Scan for the cell matching the given text and deliver its [X, Y] coordinate at center. 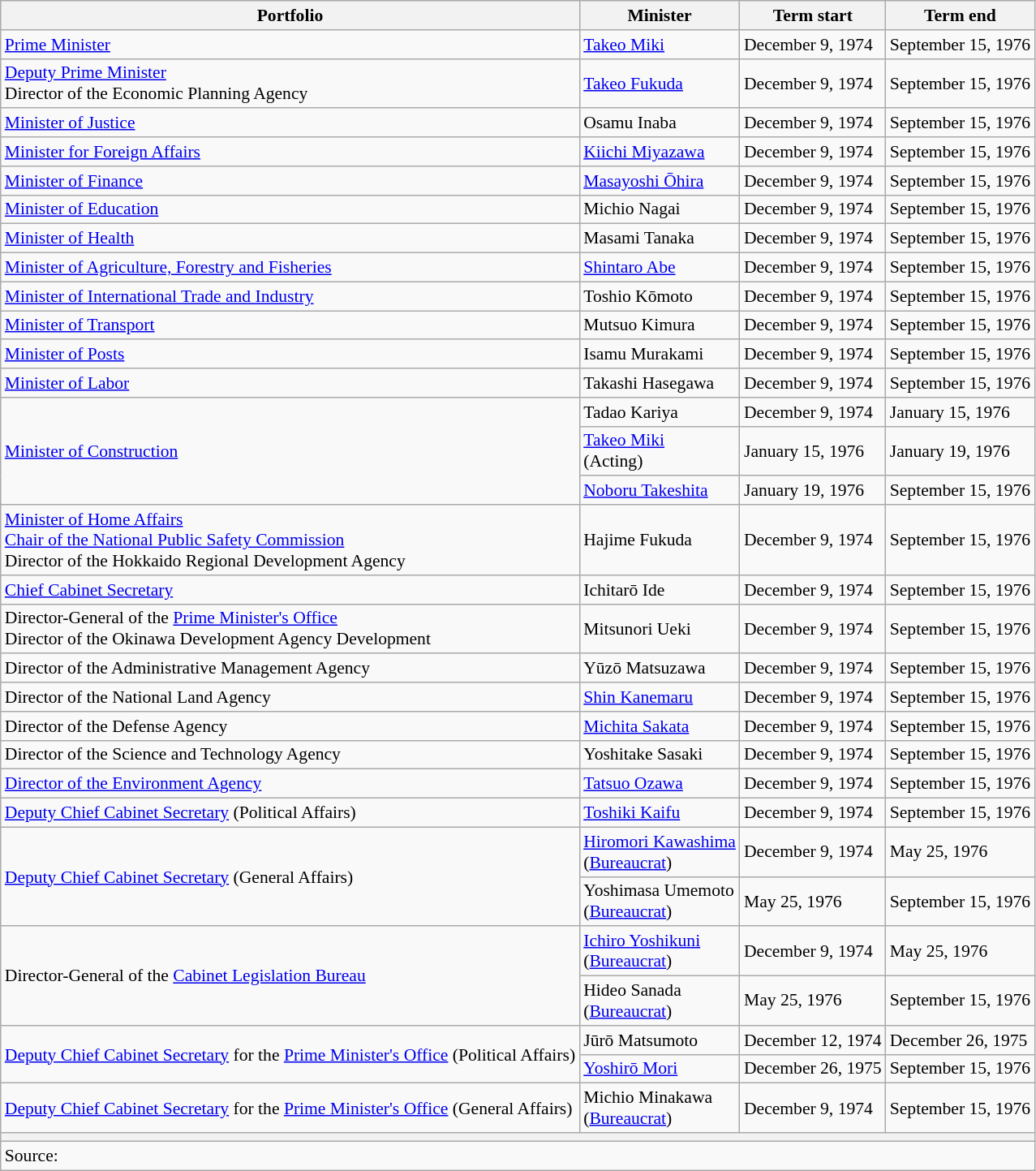
Minister of Health [290, 239]
Masami Tanaka [660, 239]
Kiichi Miyazawa [660, 152]
Yoshirō Mori [660, 1069]
Tatsuo Ozawa [660, 784]
Deputy Chief Cabinet Secretary (Political Affairs) [290, 813]
Jūrō Matsumoto [660, 1040]
Deputy Chief Cabinet Secretary (General Affairs) [290, 876]
Hiromori Kawashima(Bureaucrat) [660, 852]
Shin Kanemaru [660, 697]
Director-General of the Prime Minister's OfficeDirector of the Okinawa Development Agency Development [290, 628]
Yūzō Matsuzawa [660, 669]
Ichitarō Ide [660, 590]
Tadao Kariya [660, 412]
Chief Cabinet Secretary [290, 590]
Deputy Prime MinisterDirector of the Economic Planning Agency [290, 83]
Minister of Education [290, 209]
Michita Sakata [660, 726]
Minister of Finance [290, 181]
Michio Minakawa(Bureaucrat) [660, 1109]
Director of the Defense Agency [290, 726]
Ichiro Yoshikuni(Bureaucrat) [660, 951]
Takashi Hasegawa [660, 383]
Minister [660, 15]
Takeo Fukuda [660, 83]
Mitsunori Ueki [660, 628]
Director of the Environment Agency [290, 784]
Toshio Kōmoto [660, 296]
Michio Nagai [660, 209]
Minister for Foreign Affairs [290, 152]
Minister of Posts [290, 355]
December 12, 1974 [813, 1040]
Hajime Fukuda [660, 540]
Mutsuo Kimura [660, 325]
Term end [961, 15]
Minister of Construction [290, 451]
Minister of Transport [290, 325]
Yoshitake Sasaki [660, 755]
Director of the National Land Agency [290, 697]
Toshiki Kaifu [660, 813]
Source: [518, 1156]
Noboru Takeshita [660, 491]
Director of the Administrative Management Agency [290, 669]
Isamu Murakami [660, 355]
Masayoshi Ōhira [660, 181]
Minister of Labor [290, 383]
Minister of Justice [290, 123]
Minister of Agriculture, Forestry and Fisheries [290, 268]
Hideo Sanada(Bureaucrat) [660, 1001]
Takeo Miki(Acting) [660, 451]
Minister of Home AffairsChair of the National Public Safety CommissionDirector of the Hokkaido Regional Development Agency [290, 540]
Deputy Chief Cabinet Secretary for the Prime Minister's Office (General Affairs) [290, 1109]
Takeo Miki [660, 45]
Director of the Science and Technology Agency [290, 755]
Minister of International Trade and Industry [290, 296]
Portfolio [290, 15]
Deputy Chief Cabinet Secretary for the Prime Minister's Office (Political Affairs) [290, 1055]
Prime Minister [290, 45]
Director-General of the Cabinet Legislation Bureau [290, 976]
Term start [813, 15]
Shintaro Abe [660, 268]
Osamu Inaba [660, 123]
Yoshimasa Umemoto(Bureaucrat) [660, 901]
